Identify which cell holds the provided text, then report its [x, y] central coordinate. 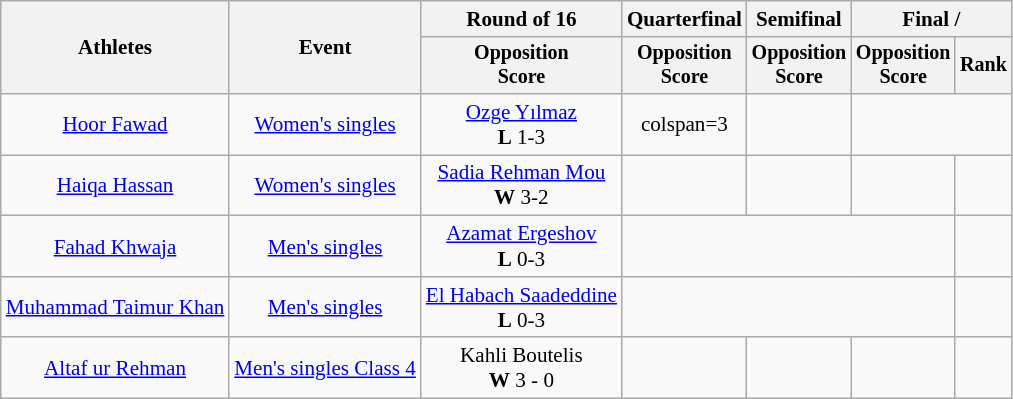
Muhammad Taimur Khan [116, 308]
Round of 16 [522, 18]
Sadia Rehman MouW 3-2 [522, 186]
Semifinal [799, 18]
Ozge YılmazL 1-3 [522, 124]
El Habach SaadeddineL 0-3 [522, 308]
Rank [983, 65]
Quarterfinal [684, 18]
Event [325, 48]
Fahad Khwaja [116, 246]
colspan=3 [684, 124]
Kahli BoutelisW 3 - 0 [522, 368]
Men's singles Class 4 [325, 368]
Final / [931, 18]
Haiqa Hassan [116, 186]
Altaf ur Rehman [116, 368]
Hoor Fawad [116, 124]
Azamat ErgeshovL 0-3 [522, 246]
Athletes [116, 48]
